Output the (X, Y) coordinate of the center of the cell containing the given text.  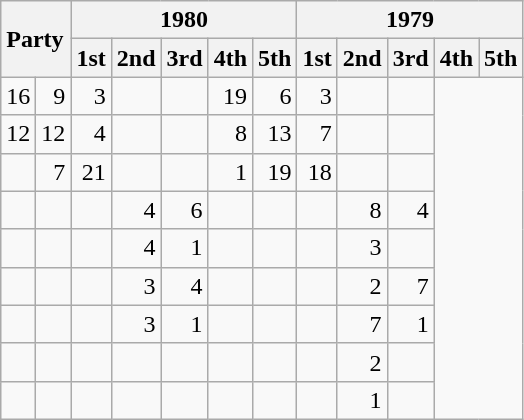
9 (54, 96)
18 (317, 172)
Party (36, 39)
16 (18, 96)
1980 (184, 20)
21 (91, 172)
13 (275, 134)
1979 (410, 20)
